From the cell containing the given text, extract its center point as [x, y] coordinate. 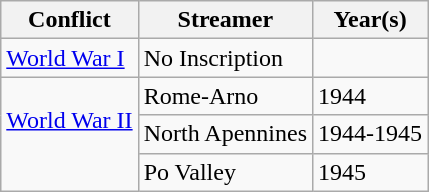
Year(s) [370, 20]
1945 [370, 172]
Conflict [70, 20]
1944 [370, 96]
No Inscription [225, 58]
World War II [70, 134]
Po Valley [225, 172]
North Apennines [225, 134]
Streamer [225, 20]
Rome-Arno [225, 96]
1944-1945 [370, 134]
World War I [70, 58]
